Scan for the cell matching the given text and deliver its [X, Y] coordinate at center. 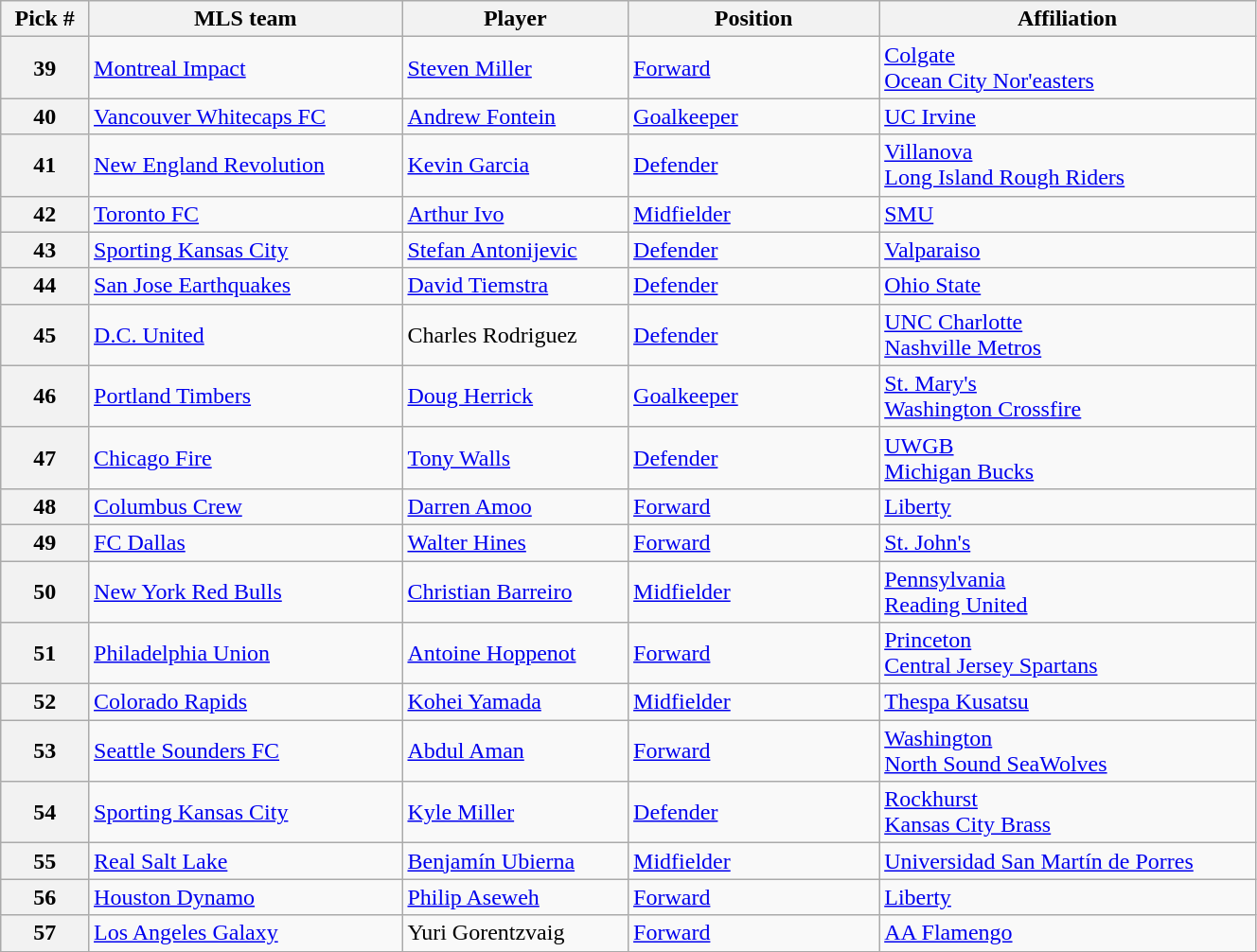
Philadelphia Union [246, 653]
50 [45, 591]
WashingtonNorth Sound SeaWolves [1068, 751]
Chicago Fire [246, 458]
SMU [1068, 214]
D.C. United [246, 335]
56 [45, 897]
Kyle Miller [515, 812]
Stefan Antonijevic [515, 250]
46 [45, 396]
ColgateOcean City Nor'easters [1068, 68]
AA Flamengo [1068, 933]
42 [45, 214]
MLS team [246, 19]
41 [45, 165]
Seattle Sounders FC [246, 751]
Colorado Rapids [246, 702]
Toronto FC [246, 214]
Player [515, 19]
Real Salt Lake [246, 861]
Portland Timbers [246, 396]
43 [45, 250]
Philip Aseweh [515, 897]
Charles Rodriguez [515, 335]
New England Revolution [246, 165]
Antoine Hoppenot [515, 653]
40 [45, 116]
UNC CharlotteNashville Metros [1068, 335]
Pick # [45, 19]
Yuri Gorentzvaig [515, 933]
Valparaiso [1068, 250]
51 [45, 653]
Doug Herrick [515, 396]
Arthur Ivo [515, 214]
PrincetonCentral Jersey Spartans [1068, 653]
Kevin Garcia [515, 165]
New York Red Bulls [246, 591]
Christian Barreiro [515, 591]
San Jose Earthquakes [246, 286]
44 [45, 286]
Andrew Fontein [515, 116]
Tony Walls [515, 458]
39 [45, 68]
St. John's [1068, 542]
54 [45, 812]
Ohio State [1068, 286]
57 [45, 933]
Walter Hines [515, 542]
Steven Miller [515, 68]
45 [45, 335]
Abdul Aman [515, 751]
Columbus Crew [246, 506]
UWGBMichigan Bucks [1068, 458]
Montreal Impact [246, 68]
Houston Dynamo [246, 897]
Los Angeles Galaxy [246, 933]
David Tiemstra [515, 286]
49 [45, 542]
UC Irvine [1068, 116]
Benjamín Ubierna [515, 861]
VillanovaLong Island Rough Riders [1068, 165]
48 [45, 506]
47 [45, 458]
52 [45, 702]
PennsylvaniaReading United [1068, 591]
Darren Amoo [515, 506]
Thespa Kusatsu [1068, 702]
St. Mary'sWashington Crossfire [1068, 396]
55 [45, 861]
Affiliation [1068, 19]
53 [45, 751]
Kohei Yamada [515, 702]
Position [753, 19]
Universidad San Martín de Porres [1068, 861]
FC Dallas [246, 542]
Vancouver Whitecaps FC [246, 116]
RockhurstKansas City Brass [1068, 812]
